Identify which cell holds the provided text, then report its (x, y) central coordinate. 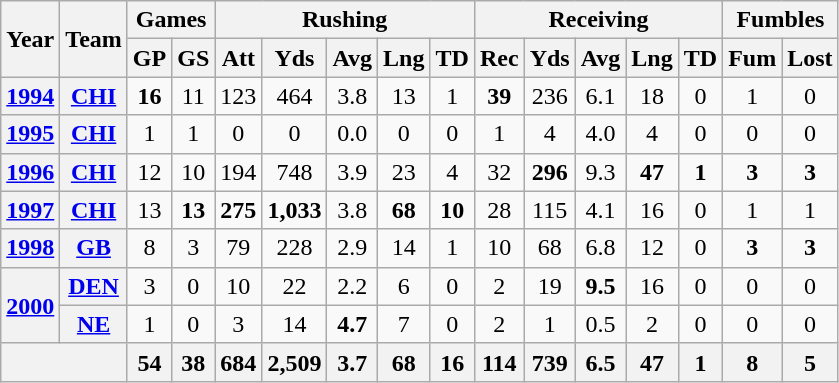
32 (499, 172)
194 (238, 172)
0.5 (600, 324)
1,033 (294, 210)
Fum (752, 58)
4.0 (600, 134)
18 (652, 96)
115 (550, 210)
38 (194, 362)
DEN (94, 286)
9.5 (600, 286)
114 (499, 362)
123 (238, 96)
2,509 (294, 362)
296 (550, 172)
4.1 (600, 210)
1998 (30, 248)
739 (550, 362)
2.2 (352, 286)
Games (170, 20)
79 (238, 248)
1995 (30, 134)
684 (238, 362)
Rec (499, 58)
23 (404, 172)
5 (810, 362)
464 (294, 96)
22 (294, 286)
1994 (30, 96)
1997 (30, 210)
4.7 (352, 324)
7 (404, 324)
GB (94, 248)
2.9 (352, 248)
Receiving (598, 20)
GS (194, 58)
0.0 (352, 134)
9.3 (600, 172)
Lost (810, 58)
6.8 (600, 248)
236 (550, 96)
GP (149, 58)
748 (294, 172)
NE (94, 324)
6.1 (600, 96)
54 (149, 362)
2000 (30, 305)
275 (238, 210)
Att (238, 58)
Year (30, 39)
28 (499, 210)
11 (194, 96)
228 (294, 248)
3.7 (352, 362)
6.5 (600, 362)
1996 (30, 172)
Team (94, 39)
6 (404, 286)
19 (550, 286)
Rushing (345, 20)
3.9 (352, 172)
Fumbles (780, 20)
39 (499, 96)
